Scan for the cell matching the given text and deliver its (X, Y) coordinate at center. 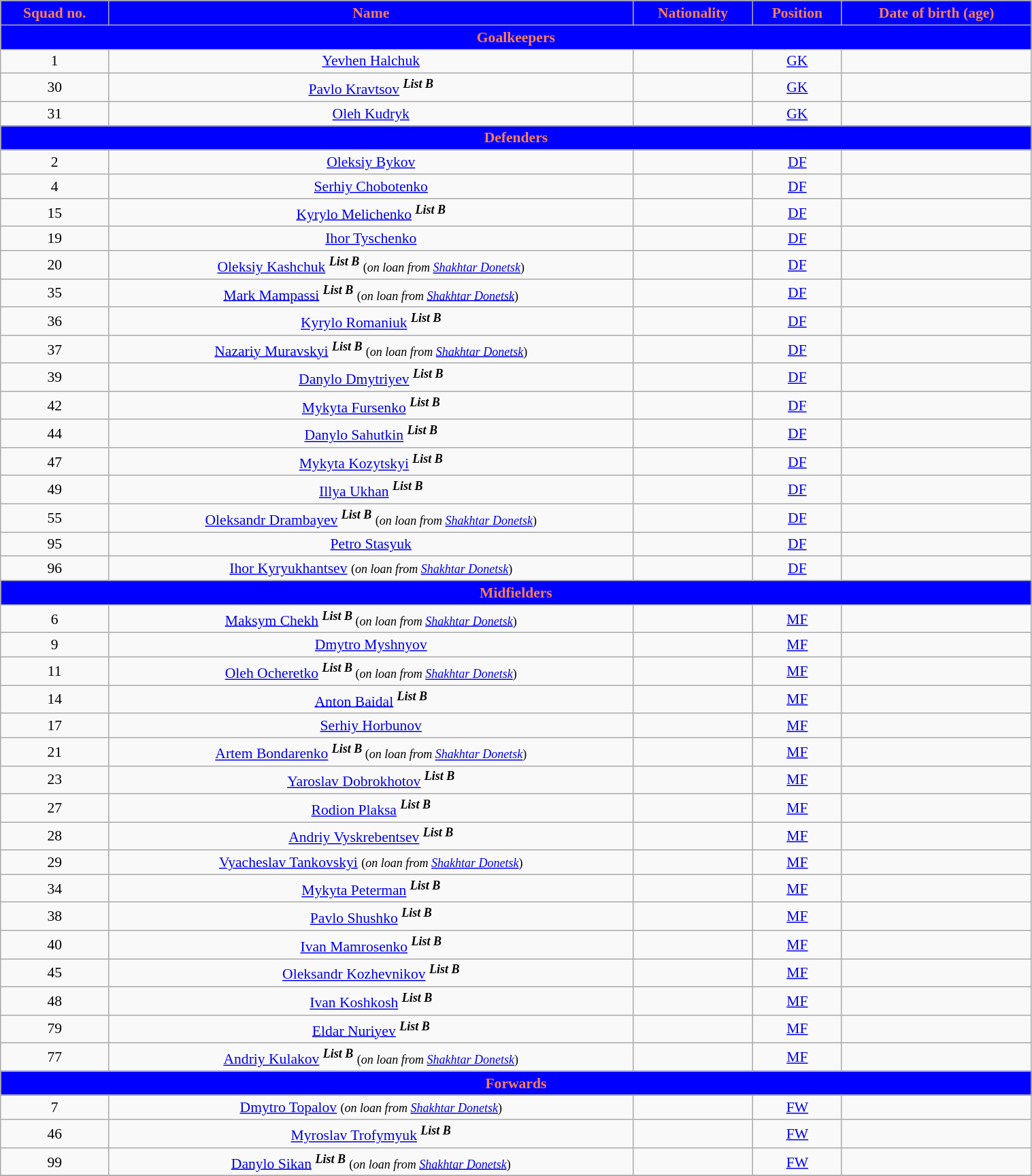
Maksym Chekh List B (on loan from Shakhtar Donetsk) (371, 619)
Myroslav Trofymyuk List B (371, 1134)
Position (797, 13)
31 (54, 114)
Ihor Tyschenko (371, 239)
44 (54, 434)
Yaroslav Dobrokhotov List B (371, 780)
34 (54, 889)
23 (54, 780)
Oleksandr Drambayev List B (on loan from Shakhtar Donetsk) (371, 519)
77 (54, 1058)
Nazariy Muravskyi List B (on loan from Shakhtar Donetsk) (371, 350)
35 (54, 293)
49 (54, 490)
19 (54, 239)
99 (54, 1162)
Nationality (693, 13)
21 (54, 751)
37 (54, 350)
Goalkeepers (516, 37)
Oleksiy Kashchuk List B (on loan from Shakhtar Donetsk) (371, 265)
Midfielders (516, 593)
Kyrylo Melichenko List B (371, 212)
Pavlo Shushko List B (371, 916)
Yevhen Halchuk (371, 61)
96 (54, 569)
Anton Baidal List B (371, 700)
14 (54, 700)
Oleksiy Bykov (371, 163)
Oleksandr Kozhevnikov List B (371, 973)
11 (54, 671)
Eldar Nuriyev List B (371, 1029)
Ivan Mamrosenko List B (371, 945)
Serhiy Chobotenko (371, 186)
Mykyta Peterman List B (371, 889)
40 (54, 945)
Mark Mampassi List B (on loan from Shakhtar Donetsk) (371, 293)
Danylo Sikan List B (on loan from Shakhtar Donetsk) (371, 1162)
1 (54, 61)
Defenders (516, 138)
Dmytro Myshnyov (371, 645)
28 (54, 836)
30 (54, 87)
Oleh Kudryk (371, 114)
Mykyta Fursenko List B (371, 406)
Danylo Sahutkin List B (371, 434)
Forwards (516, 1083)
39 (54, 377)
48 (54, 1000)
Ivan Koshkosh List B (371, 1000)
15 (54, 212)
Petro Stasyuk (371, 544)
17 (54, 725)
20 (54, 265)
9 (54, 645)
Oleh Ocheretko List B (on loan from Shakhtar Donetsk) (371, 671)
42 (54, 406)
Pavlo Kravtsov List B (371, 87)
55 (54, 519)
27 (54, 808)
45 (54, 973)
46 (54, 1134)
Vyacheslav Tankovskyi (on loan from Shakhtar Donetsk) (371, 862)
Serhiy Horbunov (371, 725)
Danylo Dmytriyev List B (371, 377)
Kyrylo Romaniuk List B (371, 321)
Illya Ukhan List B (371, 490)
Date of birth (age) (936, 13)
Squad no. (54, 13)
Dmytro Topalov (on loan from Shakhtar Donetsk) (371, 1108)
6 (54, 619)
Andriy Vyskrebentsev List B (371, 836)
Artem Bondarenko List B (on loan from Shakhtar Donetsk) (371, 751)
36 (54, 321)
7 (54, 1108)
Ihor Kyryukhantsev (on loan from Shakhtar Donetsk) (371, 569)
2 (54, 163)
Andriy Kulakov List B (on loan from Shakhtar Donetsk) (371, 1058)
Mykyta Kozytskyi List B (371, 461)
4 (54, 186)
Rodion Plaksa List B (371, 808)
38 (54, 916)
Name (371, 13)
29 (54, 862)
95 (54, 544)
79 (54, 1029)
47 (54, 461)
